Return (X, Y) of the center of cell containing provided text 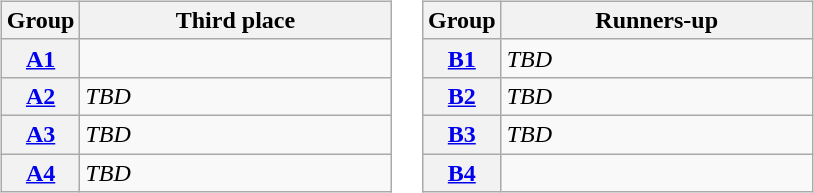
B4 (462, 173)
A1 (40, 58)
B2 (462, 96)
B3 (462, 134)
Runners-up (656, 20)
Third place (236, 20)
A3 (40, 134)
A4 (40, 173)
B1 (462, 58)
A2 (40, 96)
